Capture the cell that displays the provided text and extract its [x, y] central coordinate. 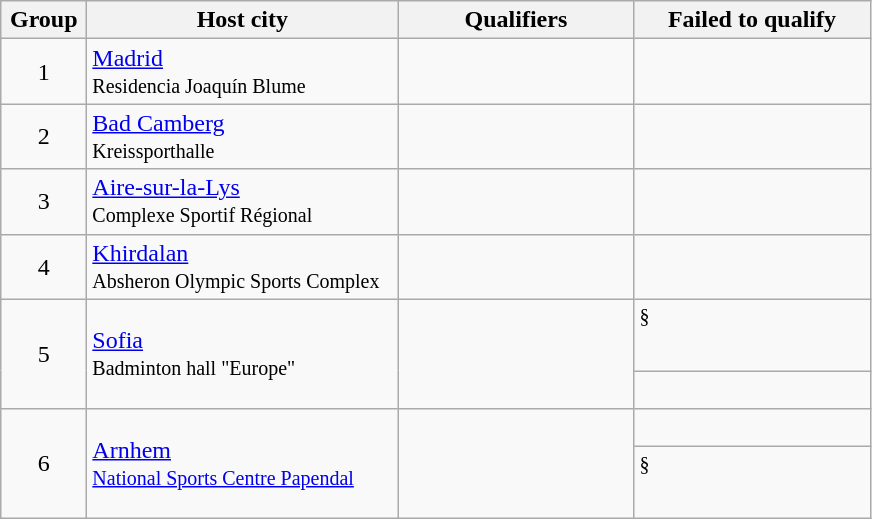
SofiaBadminton hall "Europe" [242, 354]
4 [44, 266]
6 [44, 464]
2 [44, 136]
Failed to qualify [752, 20]
Aire-sur-la-LysComplexe Sportif Régional [242, 202]
5 [44, 354]
Qualifiers [516, 20]
ArnhemNational Sports Centre Papendal [242, 464]
Bad CambergKreissporthalle [242, 136]
Group [44, 20]
Host city [242, 20]
1 [44, 72]
3 [44, 202]
KhirdalanAbsheron Olympic Sports Complex [242, 266]
MadridResidencia Joaquín Blume [242, 72]
